Scan for the cell matching the given text and deliver its (X, Y) coordinate at center. 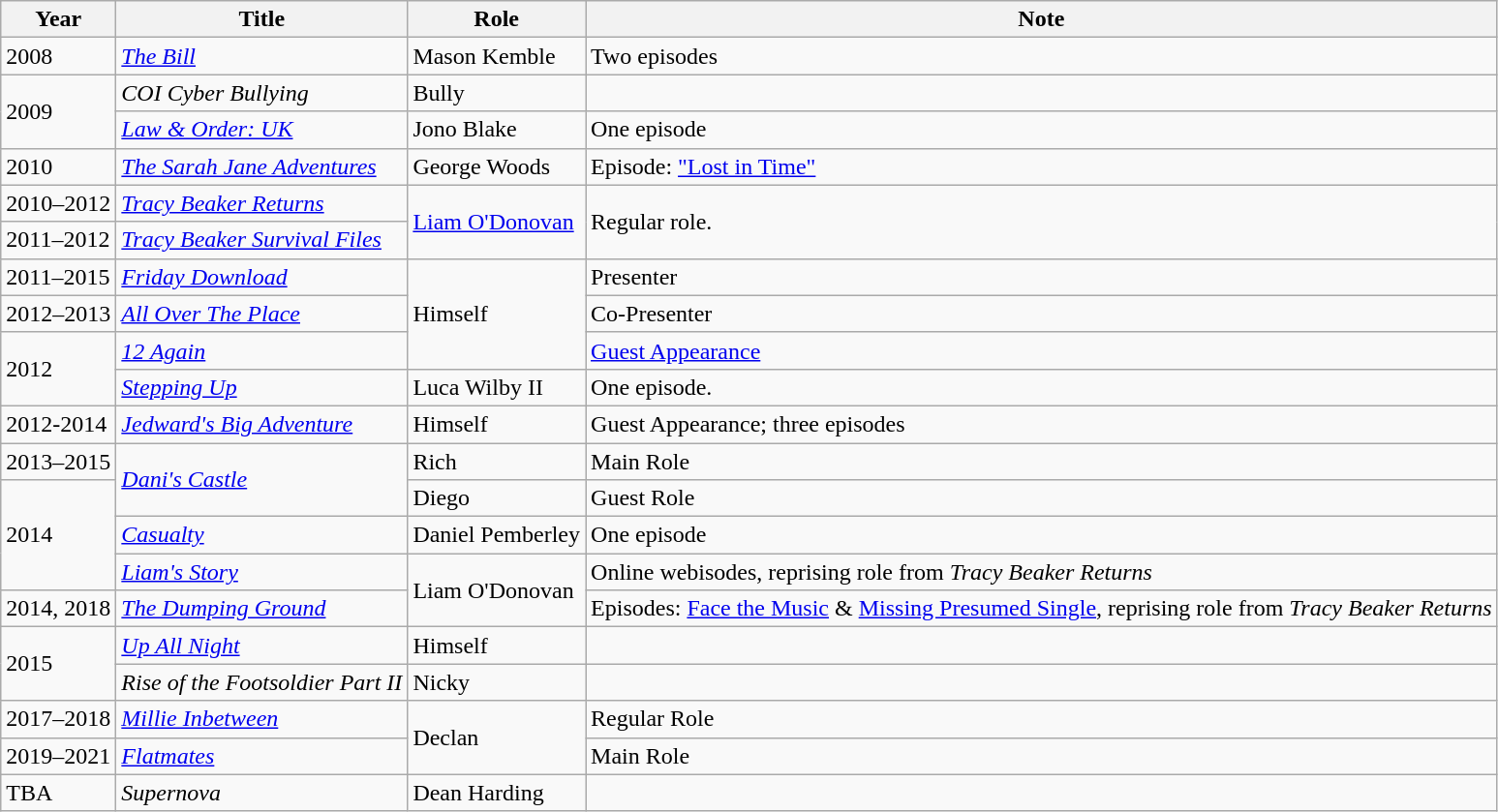
Role (497, 19)
Guest Appearance; three episodes (1042, 424)
COI Cyber Bullying (261, 93)
Bully (497, 93)
Episode: "Lost in Time" (1042, 166)
Guest Appearance (1042, 350)
2014 (58, 535)
Note (1042, 19)
TBA (58, 793)
Two episodes (1042, 56)
2009 (58, 111)
Jono Blake (497, 130)
All Over The Place (261, 314)
2015 (58, 664)
2017–2018 (58, 719)
2012–2013 (58, 314)
Up All Night (261, 646)
Regular Role (1042, 719)
Tracy Beaker Returns (261, 203)
Online webisodes, reprising role from Tracy Beaker Returns (1042, 572)
Episodes: Face the Music & Missing Presumed Single, reprising role from Tracy Beaker Returns (1042, 609)
Daniel Pemberley (497, 535)
12 Again (261, 350)
The Bill (261, 56)
Regular role. (1042, 222)
Co-Presenter (1042, 314)
Title (261, 19)
Supernova (261, 793)
Year (58, 19)
Declan (497, 737)
Millie Inbetween (261, 719)
George Woods (497, 166)
2012 (58, 369)
Presenter (1042, 277)
2012-2014 (58, 424)
Stepping Up (261, 387)
Guest Role (1042, 498)
Dean Harding (497, 793)
2019–2021 (58, 756)
Flatmates (261, 756)
Nicky (497, 682)
Rich (497, 462)
2014, 2018 (58, 609)
2010 (58, 166)
The Sarah Jane Adventures (261, 166)
Diego (497, 498)
The Dumping Ground (261, 609)
Law & Order: UK (261, 130)
2013–2015 (58, 462)
Casualty (261, 535)
Jedward's Big Adventure (261, 424)
2008 (58, 56)
Liam's Story (261, 572)
2011–2012 (58, 240)
2010–2012 (58, 203)
Dani's Castle (261, 480)
One episode. (1042, 387)
Mason Kemble (497, 56)
2011–2015 (58, 277)
Tracy Beaker Survival Files (261, 240)
Friday Download (261, 277)
Luca Wilby II (497, 387)
Rise of the Footsoldier Part II (261, 682)
